For the text-containing cell, return its midpoint in [x, y] coordinate format. 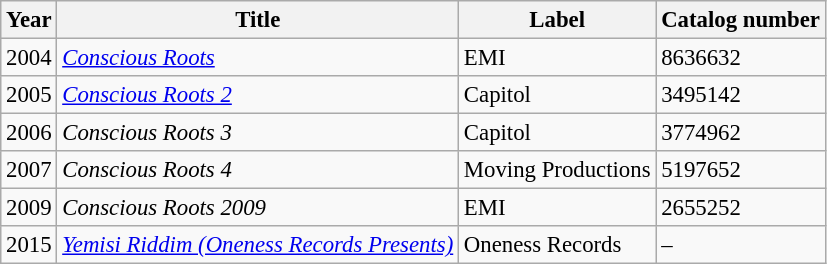
8636632 [740, 58]
2007 [29, 170]
Conscious Roots 3 [258, 133]
Label [558, 20]
2009 [29, 208]
2655252 [740, 208]
Conscious Roots 4 [258, 170]
Moving Productions [558, 170]
3495142 [740, 95]
Conscious Roots 2 [258, 95]
Catalog number [740, 20]
Year [29, 20]
2004 [29, 58]
3774962 [740, 133]
2015 [29, 245]
2006 [29, 133]
– [740, 245]
Oneness Records [558, 245]
2005 [29, 95]
Conscious Roots 2009 [258, 208]
Title [258, 20]
5197652 [740, 170]
Yemisi Riddim (Oneness Records Presents) [258, 245]
Conscious Roots [258, 58]
